Return the (x, y) coordinate for the center point of the cell that contains the specified text.  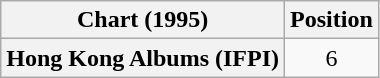
Hong Kong Albums (IFPI) (143, 58)
Position (332, 20)
6 (332, 58)
Chart (1995) (143, 20)
